Capture the cell that displays the provided text and extract its [x, y] central coordinate. 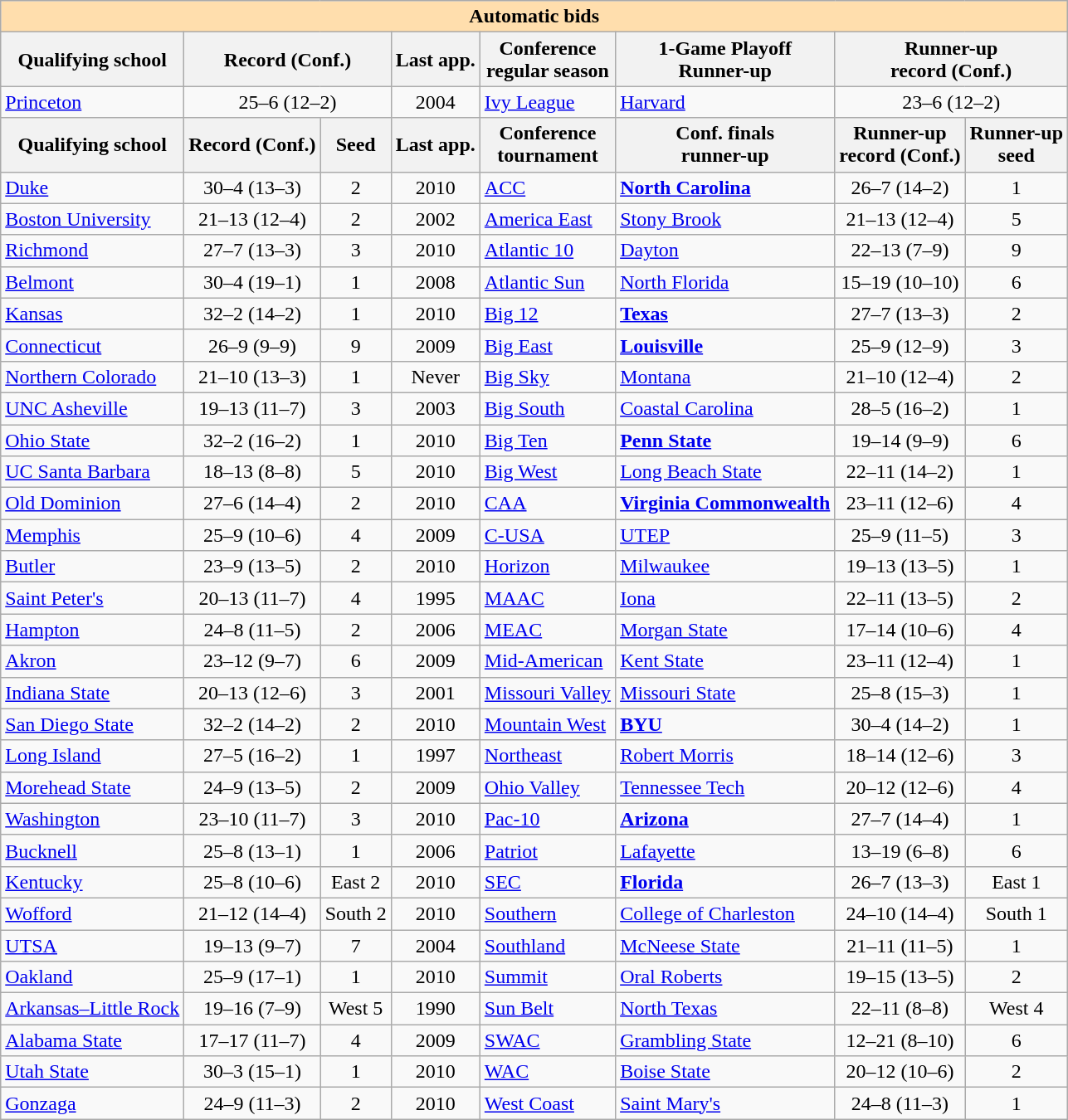
Kent State [725, 661]
North Texas [725, 1009]
SEC [548, 882]
West Coast [548, 1103]
Grambling State [725, 1040]
18–13 (8–8) [252, 472]
30–3 (15–1) [252, 1072]
32–2 (16–2) [252, 441]
30–4 (19–1) [252, 282]
24–9 (13–5) [252, 787]
27–7 (14–4) [900, 819]
26–7 (13–3) [900, 882]
Big Ten [548, 441]
1995 [435, 598]
23–12 (9–7) [252, 661]
24–9 (11–3) [252, 1103]
Washington [93, 819]
Automatic bids [534, 17]
30–4 (13–3) [252, 187]
Milwaukee [725, 567]
Belmont [93, 282]
25–9 (10–6) [252, 535]
24–8 (11–3) [900, 1103]
18–14 (12–6) [900, 756]
20–13 (12–6) [252, 693]
25–9 (12–9) [900, 345]
Conferenceregular season [548, 60]
North Florida [725, 282]
Mountain West [548, 724]
Atlantic Sun [548, 282]
Seed [355, 144]
West 5 [355, 1009]
22–11 (13–5) [900, 598]
Bucknell [93, 850]
Lafayette [725, 850]
19–13 (11–7) [252, 408]
SWAC [548, 1040]
East 1 [1017, 882]
UC Santa Barbara [93, 472]
MAAC [548, 598]
Penn State [725, 441]
Big Sky [548, 377]
Saint Peter's [93, 598]
Horizon [548, 567]
25–8 (10–6) [252, 882]
Big West [548, 472]
Florida [725, 882]
1-Game PlayoffRunner-up [725, 60]
Old Dominion [93, 504]
19–13 (13–5) [900, 567]
Conf. finalsrunner-up [725, 144]
19–13 (9–7) [252, 945]
12–21 (8–10) [900, 1040]
1997 [435, 756]
Richmond [93, 251]
Memphis [93, 535]
Virginia Commonwealth [725, 504]
Tennessee Tech [725, 787]
27–6 (14–4) [252, 504]
Atlantic 10 [548, 251]
East 2 [355, 882]
Long Beach State [725, 472]
22–11 (14–2) [900, 472]
19–14 (9–9) [900, 441]
CAA [548, 504]
Oral Roberts [725, 977]
Morgan State [725, 630]
25–6 (12–2) [287, 102]
20–12 (10–6) [900, 1072]
Mid-American [548, 661]
Northeast [548, 756]
Boston University [93, 219]
Duke [93, 187]
Saint Mary's [725, 1103]
7 [355, 945]
Morehead State [93, 787]
17–17 (11–7) [252, 1040]
Alabama State [93, 1040]
Utah State [93, 1072]
23–10 (11–7) [252, 819]
Robert Morris [725, 756]
Missouri Valley [548, 693]
25–8 (15–3) [900, 693]
Gonzaga [93, 1103]
24–10 (14–4) [900, 913]
Connecticut [93, 345]
Missouri State [725, 693]
23–6 (12–2) [951, 102]
Stony Brook [725, 219]
Ohio Valley [548, 787]
Oakland [93, 977]
27–5 (16–2) [252, 756]
28–5 (16–2) [900, 408]
25–9 (11–5) [900, 535]
26–7 (14–2) [900, 187]
Big East [548, 345]
2002 [435, 219]
24–8 (11–5) [252, 630]
2003 [435, 408]
Harvard [725, 102]
Southern [548, 913]
Butler [93, 567]
Southland [548, 945]
13–19 (6–8) [900, 850]
College of Charleston [725, 913]
McNeese State [725, 945]
25–8 (13–1) [252, 850]
26–9 (9–9) [252, 345]
Texas [725, 314]
21–10 (12–4) [900, 377]
23–11 (12–4) [900, 661]
20–13 (11–7) [252, 598]
UNC Asheville [93, 408]
UTEP [725, 535]
ACC [548, 187]
Pac-10 [548, 819]
San Diego State [93, 724]
Princeton [93, 102]
21–12 (14–4) [252, 913]
Big South [548, 408]
Hampton [93, 630]
23–11 (12–6) [900, 504]
South 2 [355, 913]
2008 [435, 282]
Wofford [93, 913]
30–4 (14–2) [900, 724]
23–9 (13–5) [252, 567]
25–9 (17–1) [252, 977]
19–16 (7–9) [252, 1009]
Big 12 [548, 314]
Iona [725, 598]
Kansas [93, 314]
Boise State [725, 1072]
Patriot [548, 850]
21–10 (13–3) [252, 377]
1990 [435, 1009]
22–11 (8–8) [900, 1009]
MEAC [548, 630]
Northern Colorado [93, 377]
Dayton [725, 251]
Conferencetournament [548, 144]
Ohio State [93, 441]
Kentucky [93, 882]
North Carolina [725, 187]
19–15 (13–5) [900, 977]
2001 [435, 693]
Long Island [93, 756]
South 1 [1017, 913]
Arizona [725, 819]
Sun Belt [548, 1009]
Never [435, 377]
Coastal Carolina [725, 408]
15–19 (10–10) [900, 282]
Montana [725, 377]
17–14 (10–6) [900, 630]
WAC [548, 1072]
22–13 (7–9) [900, 251]
America East [548, 219]
Akron [93, 661]
Arkansas–Little Rock [93, 1009]
BYU [725, 724]
C-USA [548, 535]
Runner-upseed [1017, 144]
21–11 (11–5) [900, 945]
Louisville [725, 345]
UTSA [93, 945]
West 4 [1017, 1009]
Indiana State [93, 693]
20–12 (12–6) [900, 787]
Ivy League [548, 102]
Summit [548, 977]
